Extract the [X, Y] coordinate from the center of the cell holding the provided text.  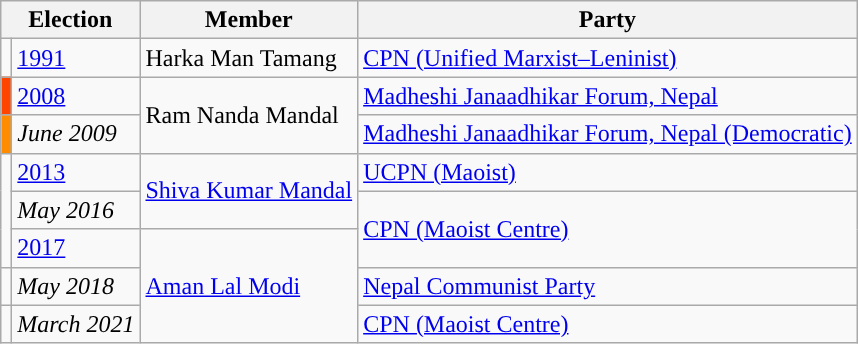
Harka Man Tamang [249, 58]
Party [608, 20]
Election [70, 20]
2017 [76, 248]
Shiva Kumar Mandal [249, 191]
1991 [76, 58]
June 2009 [76, 134]
Ram Nanda Mandal [249, 115]
2008 [76, 96]
Aman Lal Modi [249, 286]
Madheshi Janaadhikar Forum, Nepal (Democratic) [608, 134]
Member [249, 20]
Nepal Communist Party [608, 286]
May 2016 [76, 210]
UCPN (Maoist) [608, 172]
CPN (Unified Marxist–Leninist) [608, 58]
2013 [76, 172]
March 2021 [76, 324]
Madheshi Janaadhikar Forum, Nepal [608, 96]
May 2018 [76, 286]
